From the cell containing the given text, extract its center point as (X, Y) coordinate. 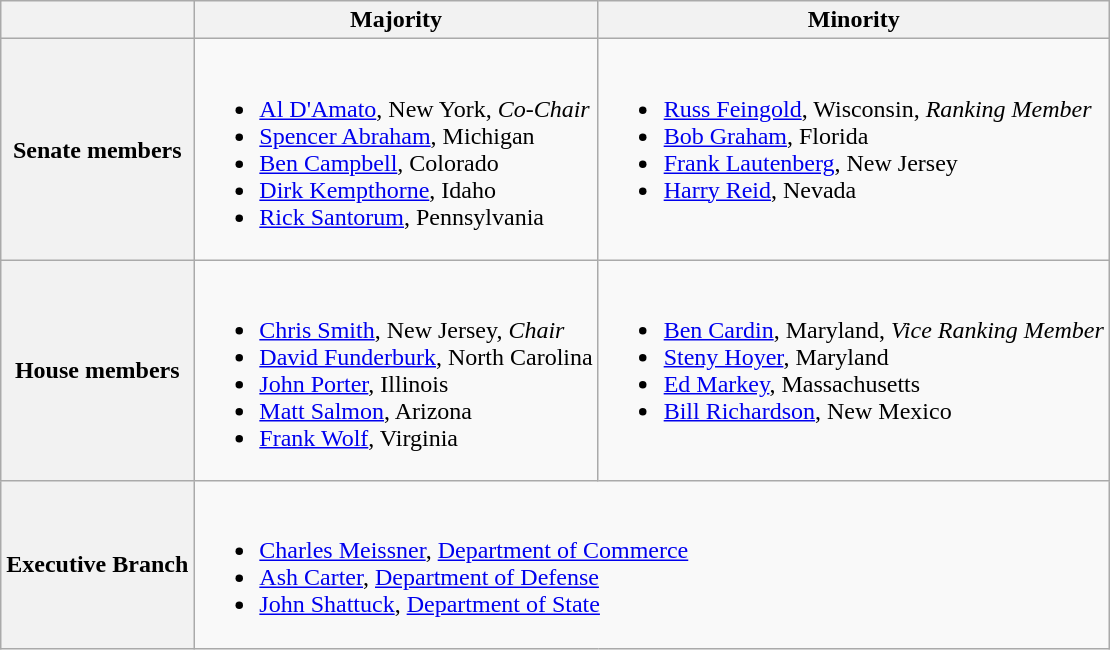
Executive Branch (98, 564)
Minority (854, 20)
Senate members (98, 150)
Charles Meissner, Department of CommerceAsh Carter, Department of DefenseJohn Shattuck, Department of State (652, 564)
Al D'Amato, New York, Co-ChairSpencer Abraham, MichiganBen Campbell, ColoradoDirk Kempthorne, IdahoRick Santorum, Pennsylvania (396, 150)
Chris Smith, New Jersey, ChairDavid Funderburk, North CarolinaJohn Porter, IllinoisMatt Salmon, ArizonaFrank Wolf, Virginia (396, 370)
Ben Cardin, Maryland, Vice Ranking MemberSteny Hoyer, MarylandEd Markey, MassachusettsBill Richardson, New Mexico (854, 370)
House members (98, 370)
Majority (396, 20)
Russ Feingold, Wisconsin, Ranking MemberBob Graham, FloridaFrank Lautenberg, New JerseyHarry Reid, Nevada (854, 150)
